Detect which cell encompasses the target text, then output its (x, y) center coordinate. 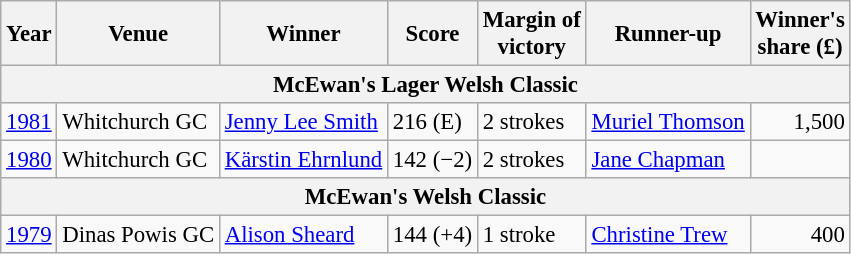
Venue (138, 34)
Jane Chapman (668, 160)
400 (800, 235)
1981 (29, 122)
Kärstin Ehrnlund (303, 160)
144 (+4) (433, 235)
Christine Trew (668, 235)
Alison Sheard (303, 235)
Runner-up (668, 34)
Score (433, 34)
1 stroke (532, 235)
1979 (29, 235)
Winner'sshare (£) (800, 34)
Winner (303, 34)
1980 (29, 160)
Dinas Powis GC (138, 235)
Year (29, 34)
Margin ofvictory (532, 34)
142 (−2) (433, 160)
216 (E) (433, 122)
1,500 (800, 122)
McEwan's Welsh Classic (426, 197)
Jenny Lee Smith (303, 122)
Muriel Thomson (668, 122)
McEwan's Lager Welsh Classic (426, 85)
